Return the [X, Y] coordinate for the center point of the cell that contains the specified text.  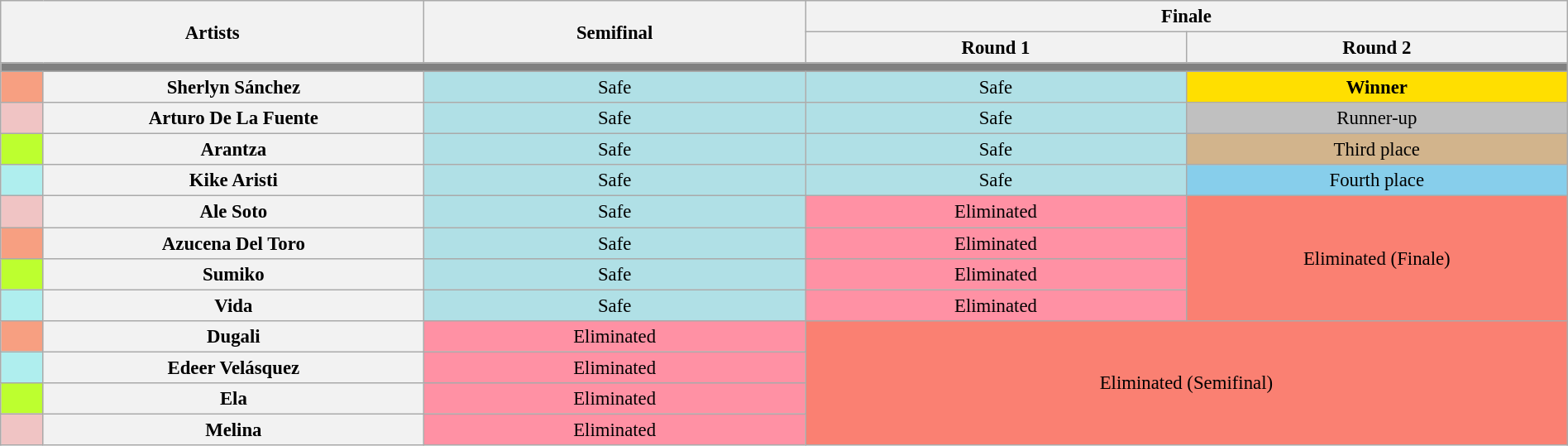
Edeer Velásquez [233, 367]
Dugali [233, 336]
Artists [213, 31]
Round 2 [1376, 48]
Fourth place [1376, 181]
Finale [1187, 17]
Azucena Del Toro [233, 243]
Winner [1376, 88]
Eliminated (Semifinal) [1187, 382]
Eliminated (Finale) [1376, 258]
Sherlyn Sánchez [233, 88]
Sumiko [233, 274]
Arantza [233, 150]
Ale Soto [233, 212]
Round 1 [996, 48]
Ela [233, 399]
Runner-up [1376, 118]
Arturo De La Fuente [233, 118]
Melina [233, 429]
Vida [233, 305]
Third place [1376, 150]
Semifinal [615, 31]
Kike Aristi [233, 181]
